Pinpoint the cell where the given text exists, returning its [X, Y] midpoint coordinate. 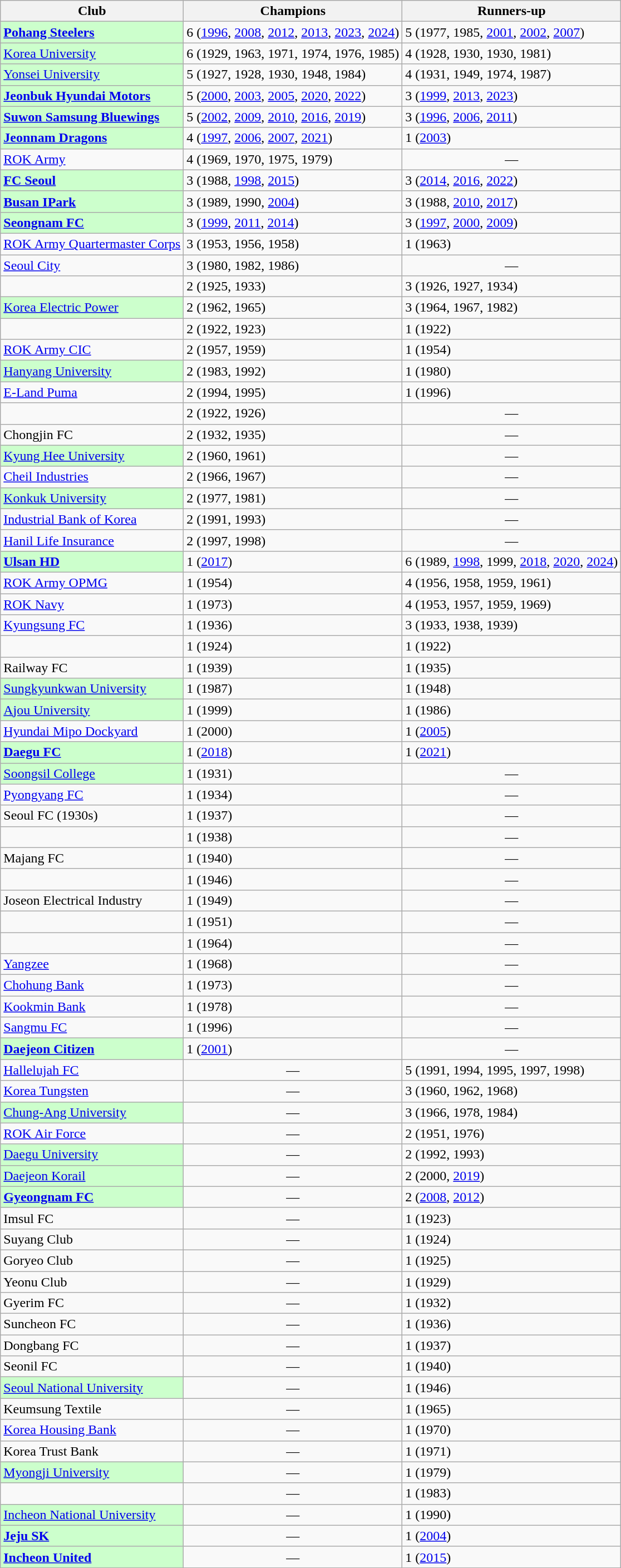
Chohung Bank [92, 985]
3 (1997, 2000, 2009) [512, 223]
1 (1963) [512, 244]
1 (2005) [512, 731]
Chung-Ang University [92, 1112]
Majang FC [92, 858]
3 (1999, 2013, 2023) [512, 96]
Seongnam FC [92, 223]
2 (1966, 1967) [293, 477]
Korea Trust Bank [92, 1451]
2 (1992, 1993) [512, 1155]
Daejeon Korail [92, 1176]
2 (1997, 1998) [293, 540]
Seoul FC (1930s) [92, 816]
Korea University [92, 53]
Myongji University [92, 1472]
Suyang Club [92, 1239]
5 (2000, 2003, 2005, 2020, 2022) [293, 96]
3 (1996, 2006, 2011) [512, 117]
Industrial Bank of Korea [92, 519]
3 (2014, 2016, 2022) [512, 180]
5 (1927, 1928, 1930, 1948, 1984) [293, 75]
1 (1931) [293, 773]
Yonsei University [92, 75]
6 (1929, 1963, 1971, 1974, 1976, 1985) [293, 53]
1 (1965) [512, 1409]
Jeonbuk Hyundai Motors [92, 96]
4 (1997, 2006, 2007, 2021) [293, 138]
1 (1938) [293, 837]
Konkuk University [92, 498]
Sungkyunkwan University [92, 689]
3 (1988, 1998, 2015) [293, 180]
1 (1925) [512, 1260]
1 (1978) [293, 1007]
Korea Housing Bank [92, 1430]
1 (1932) [512, 1303]
Korea Tungsten [92, 1091]
Jeju SK [92, 1536]
2 (1994, 1995) [293, 392]
2 (1957, 1959) [293, 350]
1 (1999) [293, 710]
3 (1933, 1938, 1939) [512, 625]
Yeonu Club [92, 1281]
2 (1991, 1993) [293, 519]
6 (1989, 1998, 1999, 2018, 2020, 2024) [512, 561]
2 (1925, 1933) [293, 287]
1 (1979) [512, 1472]
2 (1960, 1961) [293, 456]
Champions [293, 11]
1 (1968) [293, 964]
1 (2000) [293, 731]
2 (2008, 2012) [512, 1197]
5 (2002, 2009, 2010, 2016, 2019) [293, 117]
3 (1999, 2011, 2014) [293, 223]
Daejeon Citizen [92, 1049]
Keumsung Textile [92, 1409]
Seoul City [92, 265]
Daegu University [92, 1155]
4 (1928, 1930, 1930, 1981) [512, 53]
Gyerim FC [92, 1303]
ROK Air Force [92, 1133]
1 (1923) [512, 1218]
3 (1953, 1956, 1958) [293, 244]
1 (1951) [293, 921]
2 (1932, 1935) [293, 435]
Imsul FC [92, 1218]
1 (2003) [512, 138]
2 (1951, 1976) [512, 1133]
Suwon Samsung Bluewings [92, 117]
Pyongyang FC [92, 795]
3 (1980, 1982, 1986) [293, 265]
4 (1931, 1949, 1974, 1987) [512, 75]
1 (1983) [512, 1493]
Sangmu FC [92, 1028]
1 (1970) [512, 1430]
Hanil Life Insurance [92, 540]
2 (1962, 1965) [293, 308]
3 (1964, 1967, 1982) [512, 308]
Ulsan HD [92, 561]
1 (2017) [293, 561]
Gyeongnam FC [92, 1197]
Kyung Hee University [92, 456]
Incheon National University [92, 1515]
Daegu FC [92, 752]
ROK Army CIC [92, 350]
Runners-up [512, 11]
1 (2018) [293, 752]
5 (1991, 1994, 1995, 1997, 1998) [512, 1070]
Hallelujah FC [92, 1070]
FC Seoul [92, 180]
2 (2000, 2019) [512, 1176]
1 (2021) [512, 752]
1 (1987) [293, 689]
3 (1926, 1927, 1934) [512, 287]
1 (1935) [512, 668]
1 (1986) [512, 710]
2 (1922, 1923) [293, 329]
1 (2015) [512, 1557]
Korea Electric Power [92, 308]
Pohang Steelers [92, 32]
Ajou University [92, 710]
1 (1939) [293, 668]
Jeonnam Dragons [92, 138]
Suncheon FC [92, 1324]
Incheon United [92, 1557]
Hanyang University [92, 371]
4 (1969, 1970, 1975, 1979) [293, 159]
ROK Navy [92, 604]
Dongbang FC [92, 1345]
3 (1966, 1978, 1984) [512, 1112]
1 (2001) [293, 1049]
1 (1929) [512, 1281]
Seonil FC [92, 1367]
2 (1922, 1926) [293, 413]
1 (1980) [512, 371]
4 (1956, 1958, 1959, 1961) [512, 583]
1 (1948) [512, 689]
Kookmin Bank [92, 1007]
1 (1949) [293, 900]
1 (1990) [512, 1515]
Goryeo Club [92, 1260]
Chongjin FC [92, 435]
6 (1996, 2008, 2012, 2013, 2023, 2024) [293, 32]
Joseon Electrical Industry [92, 900]
Club [92, 11]
2 (1977, 1981) [293, 498]
Railway FC [92, 668]
Kyungsung FC [92, 625]
3 (1988, 2010, 2017) [512, 201]
Hyundai Mipo Dockyard [92, 731]
3 (1960, 1962, 1968) [512, 1091]
1 (2004) [512, 1536]
Busan IPark [92, 201]
Soongsil College [92, 773]
Cheil Industries [92, 477]
2 (1983, 1992) [293, 371]
1 (1934) [293, 795]
Yangzee [92, 964]
1 (1964) [293, 943]
3 (1989, 1990, 2004) [293, 201]
Seoul National University [92, 1388]
E-Land Puma [92, 392]
5 (1977, 1985, 2001, 2002, 2007) [512, 32]
4 (1953, 1957, 1959, 1969) [512, 604]
ROK Army Quartermaster Corps [92, 244]
1 (1971) [512, 1451]
ROK Army OPMG [92, 583]
ROK Army [92, 159]
